Output the [x, y] coordinate of the center of the cell containing the given text.  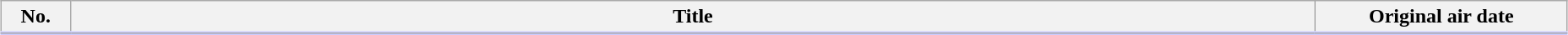
Original air date [1441, 17]
No. [35, 17]
Title [693, 17]
